Capture the cell that displays the provided text and extract its (X, Y) central coordinate. 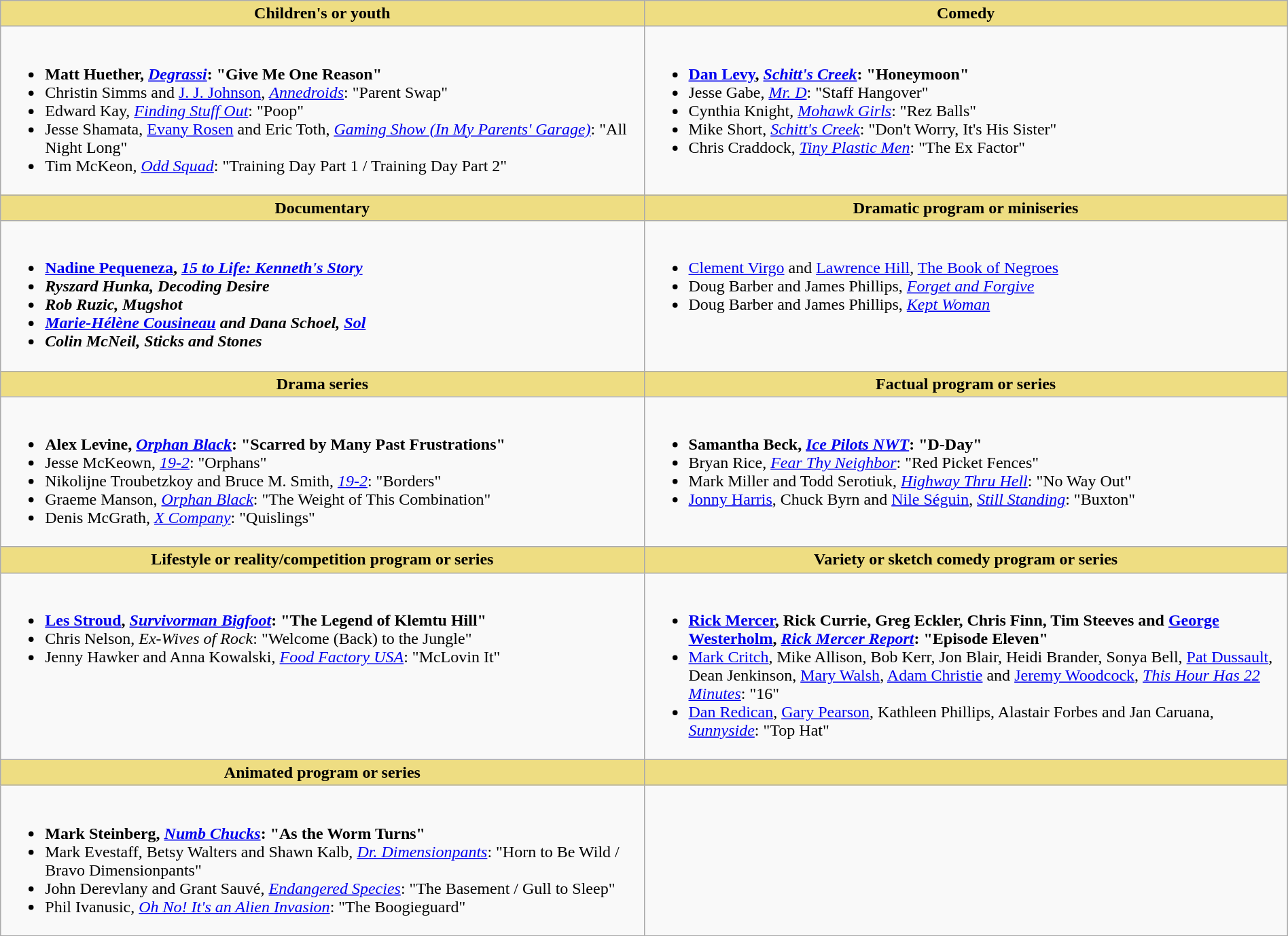
Documentary (322, 208)
Children's or youth (322, 14)
Lifestyle or reality/competition program or series (322, 560)
Comedy (966, 14)
Drama series (322, 384)
Dramatic program or miniseries (966, 208)
Factual program or series (966, 384)
Animated program or series (322, 772)
Variety or sketch comedy program or series (966, 560)
Clement Virgo and Lawrence Hill, The Book of NegroesDoug Barber and James Phillips, Forget and ForgiveDoug Barber and James Phillips, Kept Woman (966, 296)
